Identify which cell holds the provided text, then report its [X, Y] central coordinate. 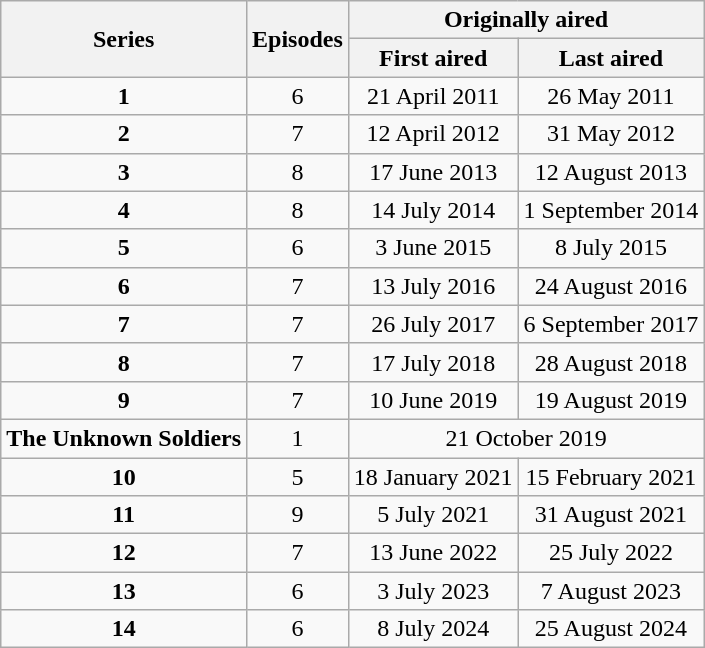
3 [124, 172]
28 August 2018 [611, 362]
Originally aired [526, 20]
3 July 2023 [433, 591]
15 February 2021 [611, 477]
Episodes [298, 39]
3 June 2015 [433, 248]
13 July 2016 [433, 286]
7 August 2023 [611, 591]
21 October 2019 [526, 438]
12 [124, 553]
17 June 2013 [433, 172]
6 September 2017 [611, 324]
Series [124, 39]
5 July 2021 [433, 515]
14 July 2014 [433, 210]
2 [124, 134]
Last aired [611, 58]
26 July 2017 [433, 324]
12 April 2012 [433, 134]
14 [124, 629]
10 [124, 477]
13 June 2022 [433, 553]
The Unknown Soldiers [124, 438]
25 August 2024 [611, 629]
26 May 2011 [611, 96]
17 July 2018 [433, 362]
25 July 2022 [611, 553]
First aired [433, 58]
4 [124, 210]
31 August 2021 [611, 515]
24 August 2016 [611, 286]
11 [124, 515]
12 August 2013 [611, 172]
8 July 2024 [433, 629]
1 September 2014 [611, 210]
21 April 2011 [433, 96]
10 June 2019 [433, 400]
8 July 2015 [611, 248]
18 January 2021 [433, 477]
13 [124, 591]
19 August 2019 [611, 400]
31 May 2012 [611, 134]
